Return the (X, Y) coordinate for the center point of the cell that contains the specified text.  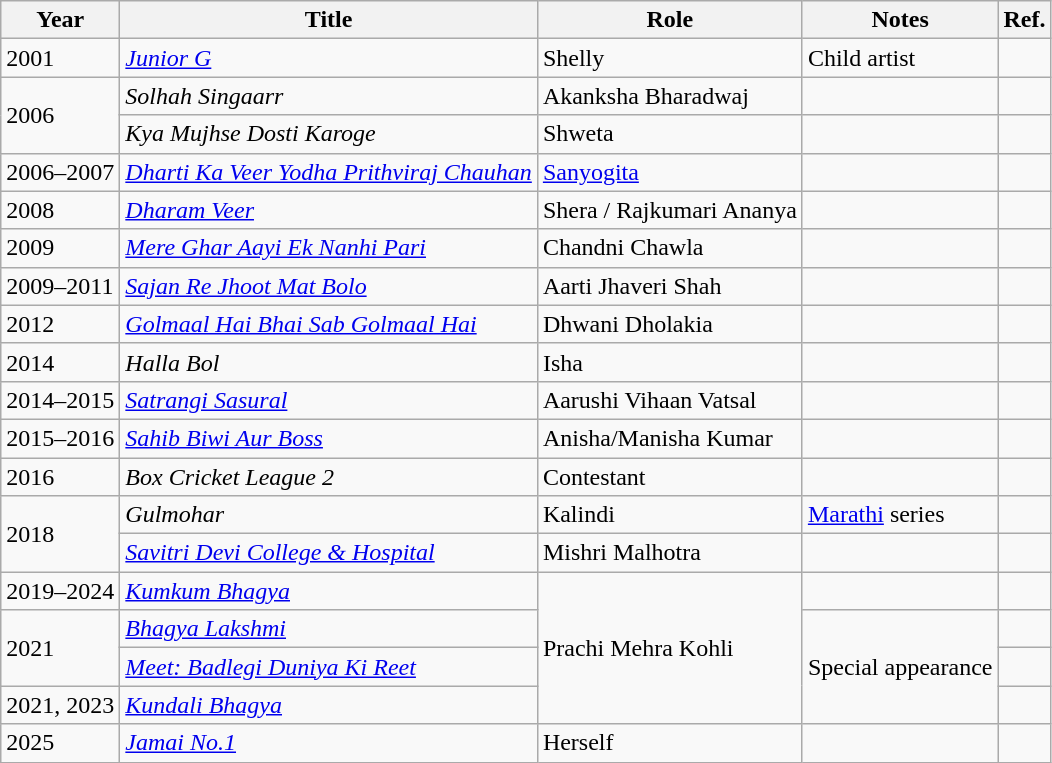
Special appearance (900, 667)
Shelly (670, 58)
Kundali Bhagya (329, 705)
Mishri Malhotra (670, 553)
Isha (670, 362)
Junior G (329, 58)
Kya Mujhse Dosti Karoge (329, 134)
Aarti Jhaveri Shah (670, 286)
Role (670, 20)
Sanyogita (670, 172)
Marathi series (900, 515)
Notes (900, 20)
2006 (60, 115)
2016 (60, 477)
Anisha/Manisha Kumar (670, 438)
Title (329, 20)
Kalindi (670, 515)
Ref. (1024, 20)
Chandni Chawla (670, 248)
2001 (60, 58)
2019–2024 (60, 591)
Aarushi Vihaan Vatsal (670, 400)
Child artist (900, 58)
Shweta (670, 134)
Dhwani Dholakia (670, 324)
Mere Ghar Aayi Ek Nanhi Pari (329, 248)
Box Cricket League 2 (329, 477)
Dharam Veer (329, 210)
Kumkum Bhagya (329, 591)
Bhagya Lakshmi (329, 629)
2014–2015 (60, 400)
Solhah Singaarr (329, 96)
Sahib Biwi Aur Boss (329, 438)
2025 (60, 743)
2021 (60, 648)
2014 (60, 362)
Golmaal Hai Bhai Sab Golmaal Hai (329, 324)
2008 (60, 210)
2009 (60, 248)
Meet: Badlegi Duniya Ki Reet (329, 667)
2012 (60, 324)
Gulmohar (329, 515)
Sajan Re Jhoot Mat Bolo (329, 286)
2021, 2023 (60, 705)
Shera / Rajkumari Ananya (670, 210)
Akanksha Bharadwaj (670, 96)
Prachi Mehra Kohli (670, 648)
Jamai No.1 (329, 743)
Halla Bol (329, 362)
Herself (670, 743)
Year (60, 20)
Savitri Devi College & Hospital (329, 553)
2015–2016 (60, 438)
2006–2007 (60, 172)
Dharti Ka Veer Yodha Prithviraj Chauhan (329, 172)
Contestant (670, 477)
Satrangi Sasural (329, 400)
2018 (60, 534)
2009–2011 (60, 286)
